Pinpoint the cell where the given text exists, returning its [x, y] midpoint coordinate. 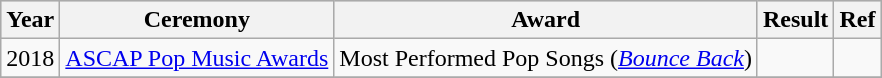
Year [30, 20]
Most Performed Pop Songs (Bounce Back) [546, 58]
Result [795, 20]
2018 [30, 58]
ASCAP Pop Music Awards [197, 58]
Ref [858, 20]
Award [546, 20]
Ceremony [197, 20]
